Extract the [X, Y] coordinate from the center of the cell holding the provided text.  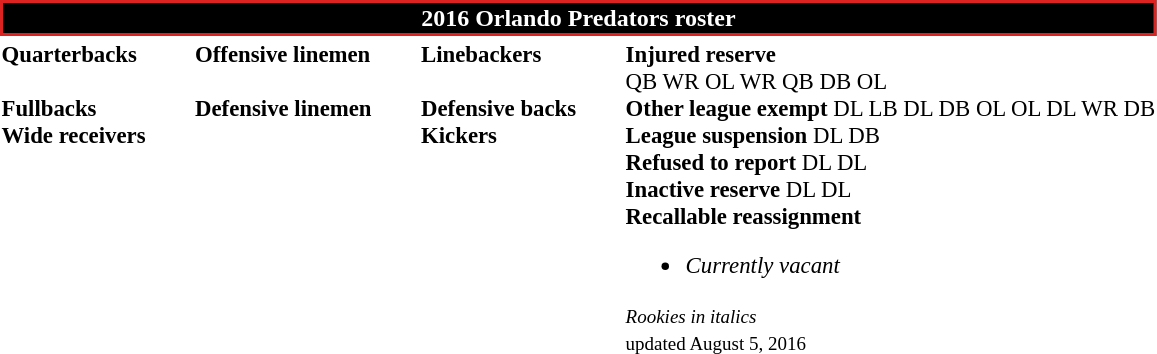
2016 Orlando Predators roster [578, 18]
